Return the [X, Y] coordinate for the center point of the cell that contains the specified text.  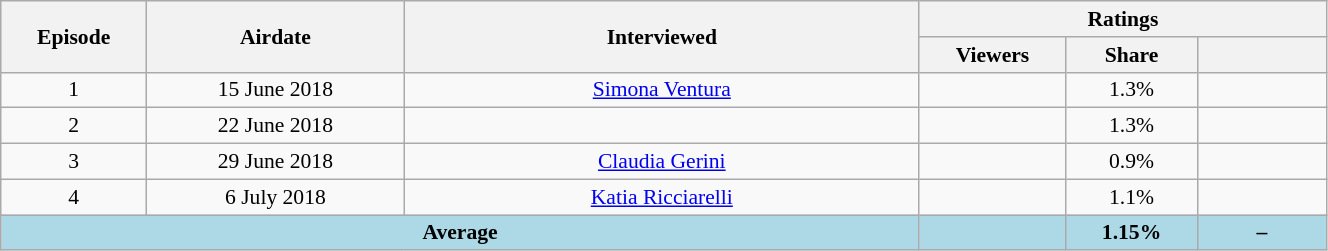
6 July 2018 [276, 197]
Katia Ricciarelli [662, 197]
1 [74, 90]
Share [1132, 55]
Claudia Gerini [662, 162]
Average [460, 233]
0.9% [1132, 162]
Episode [74, 36]
4 [74, 197]
1.15% [1132, 233]
1.1% [1132, 197]
22 June 2018 [276, 126]
Simona Ventura [662, 90]
Ratings [1122, 19]
15 June 2018 [276, 90]
Viewers [992, 55]
Interviewed [662, 36]
2 [74, 126]
– [1262, 233]
Airdate [276, 36]
3 [74, 162]
29 June 2018 [276, 162]
